Capture the cell that displays the provided text and extract its [x, y] central coordinate. 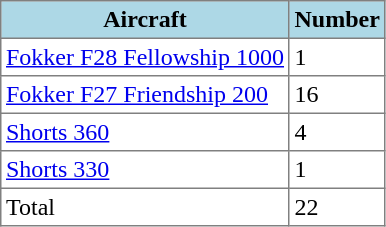
Shorts 330 [146, 170]
16 [337, 95]
4 [337, 132]
Shorts 360 [146, 132]
Fokker F28 Fellowship 1000 [146, 57]
Total [146, 207]
Fokker F27 Friendship 200 [146, 95]
Aircraft [146, 20]
Number [337, 20]
22 [337, 207]
